Pinpoint the cell where the given text exists, returning its (x, y) midpoint coordinate. 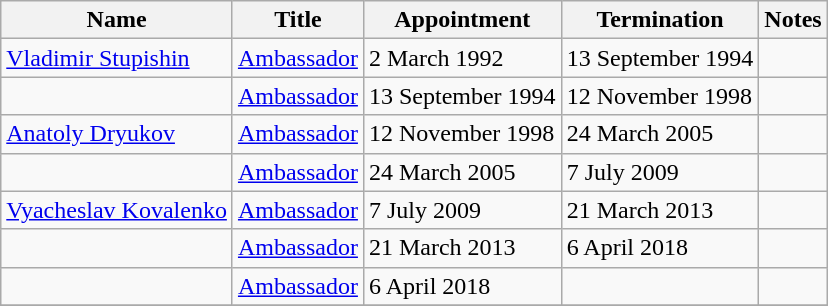
2 March 1992 (462, 58)
Name (117, 20)
Appointment (462, 20)
Title (298, 20)
Vyacheslav Kovalenko (117, 210)
Anatoly Dryukov (117, 134)
Notes (793, 20)
Termination (660, 20)
Vladimir Stupishin (117, 58)
